For the text-containing cell, return its midpoint in (x, y) coordinate format. 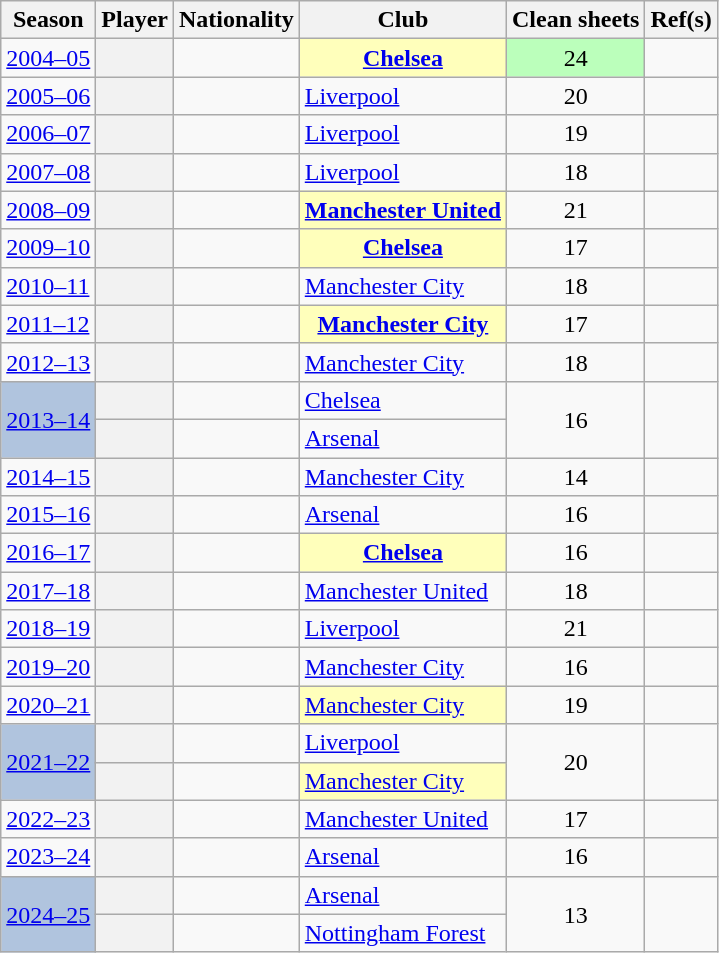
2012–13 (48, 362)
13 (576, 914)
14 (576, 477)
2017–18 (48, 591)
2021–22 (48, 762)
2010–11 (48, 286)
2005–06 (48, 96)
2024–25 (48, 914)
Clean sheets (576, 20)
2019–20 (48, 667)
Player (135, 20)
2013–14 (48, 419)
Nationality (237, 20)
Ref(s) (681, 20)
2004–05 (48, 58)
2016–17 (48, 553)
2014–15 (48, 477)
2006–07 (48, 134)
2011–12 (48, 324)
Club (402, 20)
2020–21 (48, 705)
2018–19 (48, 629)
2007–08 (48, 172)
2009–10 (48, 248)
2023–24 (48, 857)
Season (48, 20)
2022–23 (48, 819)
2015–16 (48, 515)
Nottingham Forest (402, 933)
2008–09 (48, 210)
24 (576, 58)
